Search for the cell housing the specified text and yield its (X, Y) center coordinate. 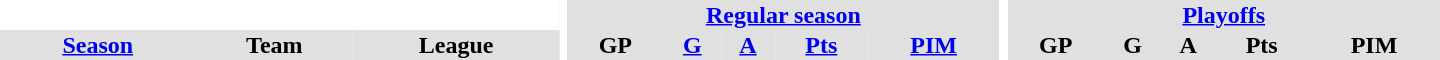
Team (274, 45)
League (456, 45)
Regular season (783, 15)
Season (98, 45)
Playoffs (1224, 15)
